Identify which cell holds the provided text, then report its [X, Y] central coordinate. 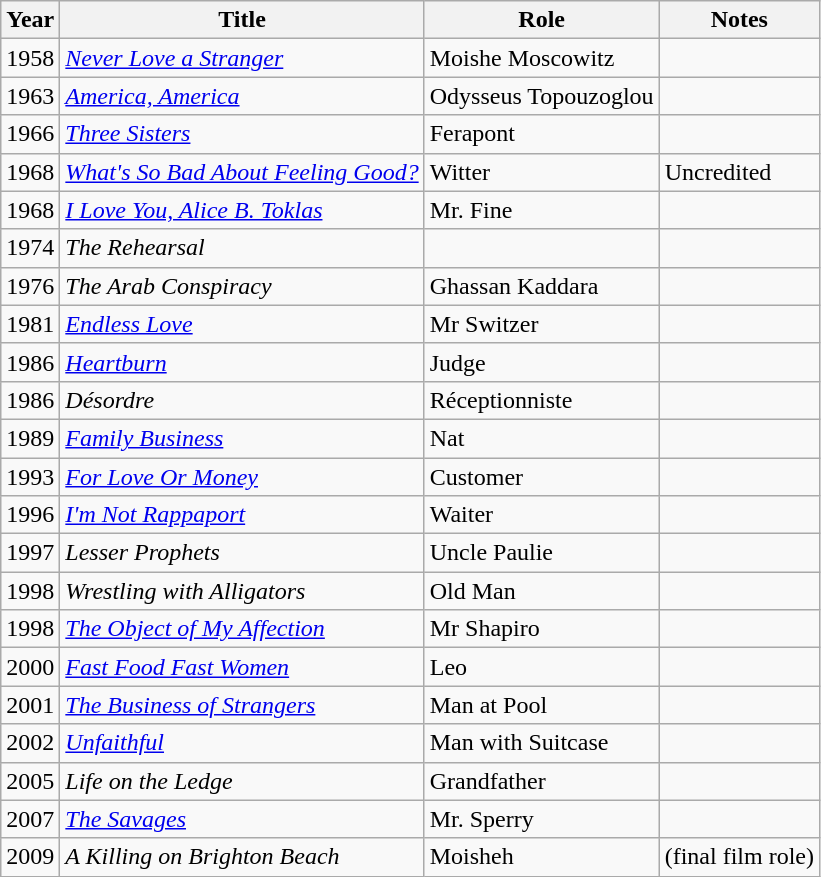
Family Business [242, 438]
2000 [30, 667]
2009 [30, 857]
I'm Not Rappaport [242, 515]
Man with Suitcase [542, 743]
Waiter [542, 515]
Never Love a Stranger [242, 58]
The Object of My Affection [242, 629]
(final film role) [739, 857]
Odysseus Topouzoglou [542, 96]
Leo [542, 667]
Ferapont [542, 134]
1997 [30, 553]
I Love You, Alice B. Toklas [242, 210]
Grandfather [542, 781]
Réceptionniste [542, 400]
Notes [739, 20]
Moishe Moscowitz [542, 58]
Lesser Prophets [242, 553]
Fast Food Fast Women [242, 667]
Désordre [242, 400]
Three Sisters [242, 134]
Mr Shapiro [542, 629]
Mr. Sperry [542, 819]
Mr. Fine [542, 210]
Year [30, 20]
1981 [30, 324]
2007 [30, 819]
2005 [30, 781]
For Love Or Money [242, 477]
1993 [30, 477]
Mr Switzer [542, 324]
Nat [542, 438]
Endless Love [242, 324]
1966 [30, 134]
The Savages [242, 819]
1976 [30, 286]
Moisheh [542, 857]
The Arab Conspiracy [242, 286]
Unfaithful [242, 743]
Heartburn [242, 362]
The Business of Strangers [242, 705]
Judge [542, 362]
America, America [242, 96]
Wrestling with Alligators [242, 591]
1974 [30, 248]
The Rehearsal [242, 248]
Man at Pool [542, 705]
1963 [30, 96]
Title [242, 20]
Old Man [542, 591]
1996 [30, 515]
2001 [30, 705]
1958 [30, 58]
Ghassan Kaddara [542, 286]
A Killing on Brighton Beach [242, 857]
Customer [542, 477]
Uncredited [739, 172]
Life on the Ledge [242, 781]
1989 [30, 438]
2002 [30, 743]
What's So Bad About Feeling Good? [242, 172]
Witter [542, 172]
Uncle Paulie [542, 553]
Role [542, 20]
